Find where the given text appears and provide that cell's center as (X, Y) coordinate. 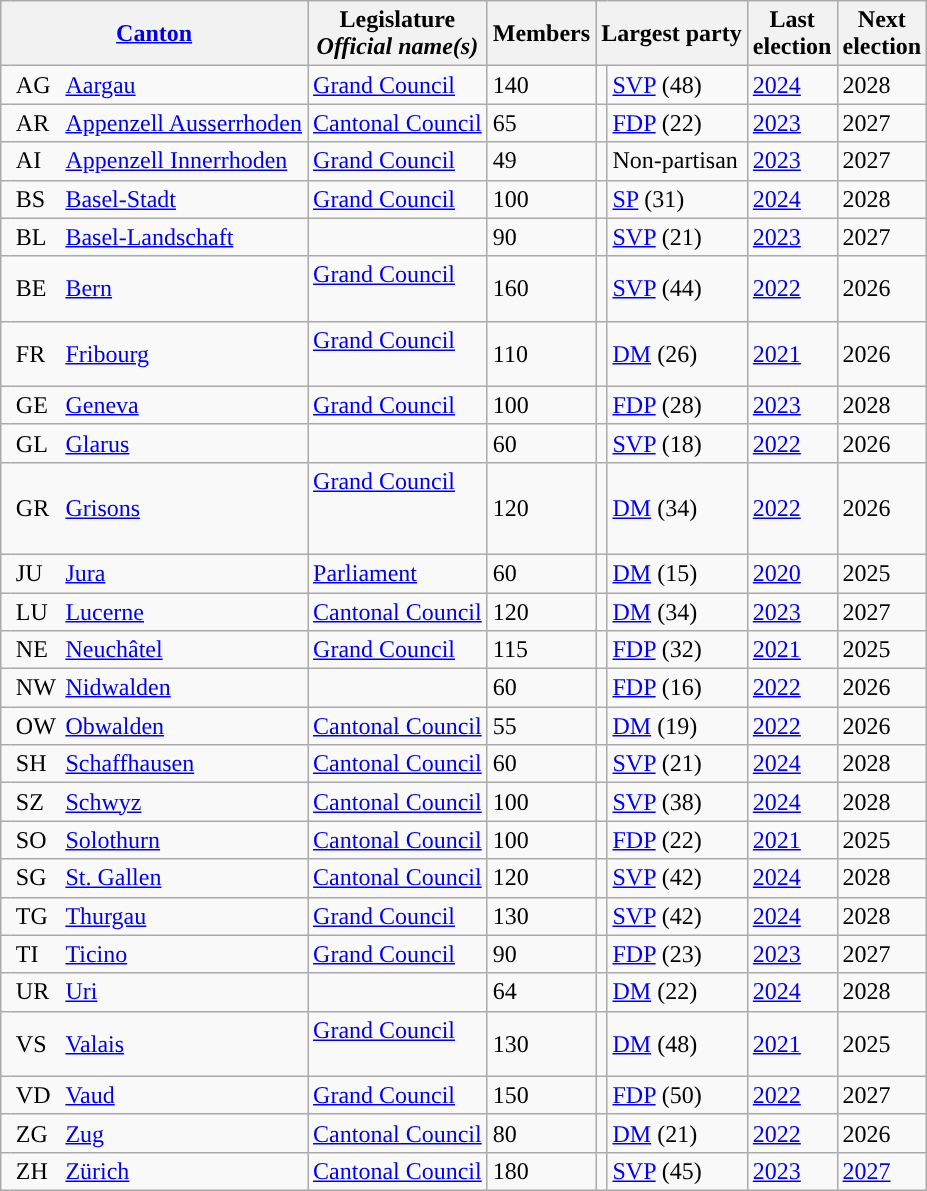
Uri (184, 992)
Nidwalden (184, 688)
65 (541, 123)
DM (15) (677, 573)
TG (36, 916)
SP (31) (677, 199)
VD (36, 1095)
LU (36, 611)
140 (541, 85)
NW (36, 688)
Schaffhausen (184, 764)
Vaud (184, 1095)
SVP (18) (677, 443)
SVP (48) (677, 85)
St. Gallen (184, 878)
110 (541, 354)
Largest party (672, 34)
UR (36, 992)
GE (36, 405)
SG (36, 878)
FDP (50) (677, 1095)
Fribourg (184, 354)
160 (541, 288)
Bern (184, 288)
TI (36, 954)
Jura (184, 573)
115 (541, 650)
Lucerne (184, 611)
FDP (16) (677, 688)
Aargau (184, 85)
ZH (36, 1171)
2020 (792, 573)
Lastelection (792, 34)
BL (36, 237)
AG (36, 85)
Geneva (184, 405)
Non-partisan (677, 161)
Grisons (184, 508)
Neuchâtel (184, 650)
AI (36, 161)
SVP (44) (677, 288)
GR (36, 508)
64 (541, 992)
Solothurn (184, 840)
SO (36, 840)
BS (36, 199)
FR (36, 354)
Schwyz (184, 802)
SH (36, 764)
VS (36, 1044)
Appenzell Innerrhoden (184, 161)
Glarus (184, 443)
GL (36, 443)
Basel-Stadt (184, 199)
Appenzell Ausserrhoden (184, 123)
DM (26) (677, 354)
Zug (184, 1133)
LegislatureOfficial name(s) (398, 34)
49 (541, 161)
Canton (154, 34)
DM (48) (677, 1044)
180 (541, 1171)
Obwalden (184, 726)
SZ (36, 802)
SVP (38) (677, 802)
SVP (45) (677, 1171)
Parliament (398, 573)
AR (36, 123)
JU (36, 573)
Nextelection (882, 34)
Valais (184, 1044)
DM (22) (677, 992)
Members (541, 34)
Basel-Landschaft (184, 237)
FDP (28) (677, 405)
Thurgau (184, 916)
DM (21) (677, 1133)
55 (541, 726)
DM (19) (677, 726)
BE (36, 288)
FDP (32) (677, 650)
80 (541, 1133)
Zürich (184, 1171)
ZG (36, 1133)
NE (36, 650)
150 (541, 1095)
OW (36, 726)
FDP (23) (677, 954)
Ticino (184, 954)
